Provide the [x, y] coordinate of the cell's center where the given text is located.  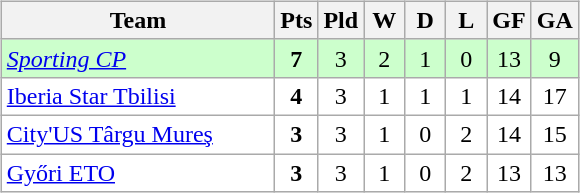
Iberia Star Tbilisi [138, 96]
15 [554, 134]
Team [138, 20]
D [426, 20]
GA [554, 20]
17 [554, 96]
Sporting CP [138, 58]
GF [509, 20]
Pts [296, 20]
L [466, 20]
City'US Târgu Mureş [138, 134]
W [384, 20]
7 [296, 58]
9 [554, 58]
Pld [341, 20]
Győri ETO [138, 173]
4 [296, 96]
